Extract the (X, Y) coordinate from the center of the cell holding the provided text.  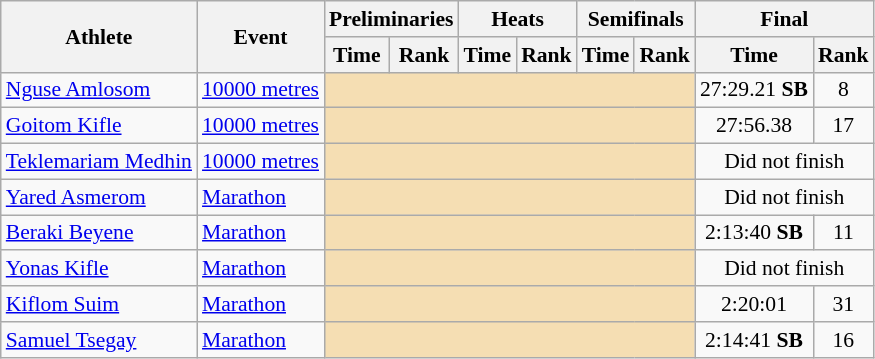
Samuel Tsegay (99, 340)
Heats (517, 19)
Teklemariam Medhin (99, 162)
Kiflom Suim (99, 304)
8 (844, 90)
Yonas Kifle (99, 269)
Goitom Kifle (99, 126)
16 (844, 340)
31 (844, 304)
27:29.21 SB (754, 90)
Preliminaries (391, 19)
17 (844, 126)
Event (260, 36)
Yared Asmerom (99, 197)
Beraki Beyene (99, 233)
27:56.38 (754, 126)
2:20:01 (754, 304)
Semifinals (636, 19)
2:14:41 SB (754, 340)
2:13:40 SB (754, 233)
Athlete (99, 36)
Final (784, 19)
Nguse Amlosom (99, 90)
11 (844, 233)
